Find where the given text appears and provide that cell's center as (x, y) coordinate. 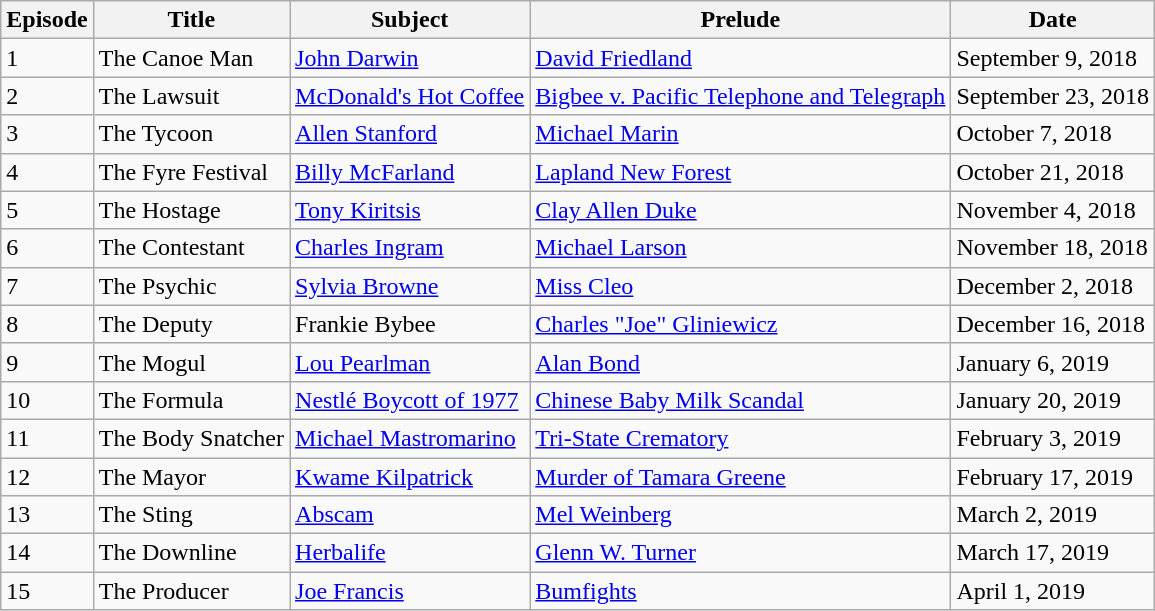
Charles Ingram (410, 248)
Charles "Joe" Gliniewicz (740, 324)
The Downline (191, 553)
February 3, 2019 (1053, 438)
12 (47, 477)
Sylvia Browne (410, 286)
September 9, 2018 (1053, 58)
Alan Bond (740, 362)
December 16, 2018 (1053, 324)
The Psychic (191, 286)
The Body Snatcher (191, 438)
Murder of Tamara Greene (740, 477)
Tony Kiritsis (410, 210)
November 4, 2018 (1053, 210)
Lou Pearlman (410, 362)
Prelude (740, 20)
Kwame Kilpatrick (410, 477)
Glenn W. Turner (740, 553)
Subject (410, 20)
December 2, 2018 (1053, 286)
2 (47, 96)
Episode (47, 20)
3 (47, 134)
11 (47, 438)
September 23, 2018 (1053, 96)
Clay Allen Duke (740, 210)
October 21, 2018 (1053, 172)
March 2, 2019 (1053, 515)
Abscam (410, 515)
13 (47, 515)
4 (47, 172)
April 1, 2019 (1053, 591)
Allen Stanford (410, 134)
January 20, 2019 (1053, 400)
9 (47, 362)
Michael Larson (740, 248)
Billy McFarland (410, 172)
5 (47, 210)
Frankie Bybee (410, 324)
10 (47, 400)
The Hostage (191, 210)
Michael Mastromarino (410, 438)
6 (47, 248)
The Sting (191, 515)
March 17, 2019 (1053, 553)
John Darwin (410, 58)
The Contestant (191, 248)
November 18, 2018 (1053, 248)
The Tycoon (191, 134)
February 17, 2019 (1053, 477)
The Formula (191, 400)
Nestlé Boycott of 1977 (410, 400)
January 6, 2019 (1053, 362)
Date (1053, 20)
Mel Weinberg (740, 515)
Chinese Baby Milk Scandal (740, 400)
The Producer (191, 591)
15 (47, 591)
The Fyre Festival (191, 172)
Lapland New Forest (740, 172)
Michael Marin (740, 134)
Title (191, 20)
Herbalife (410, 553)
8 (47, 324)
14 (47, 553)
Bigbee v. Pacific Telephone and Telegraph (740, 96)
Joe Francis (410, 591)
The Canoe Man (191, 58)
1 (47, 58)
The Mogul (191, 362)
7 (47, 286)
McDonald's Hot Coffee (410, 96)
The Mayor (191, 477)
The Deputy (191, 324)
October 7, 2018 (1053, 134)
The Lawsuit (191, 96)
David Friedland (740, 58)
Tri-State Crematory (740, 438)
Bumfights (740, 591)
Miss Cleo (740, 286)
